Determine the (x, y) coordinate at the center of the cell enclosing the given text.  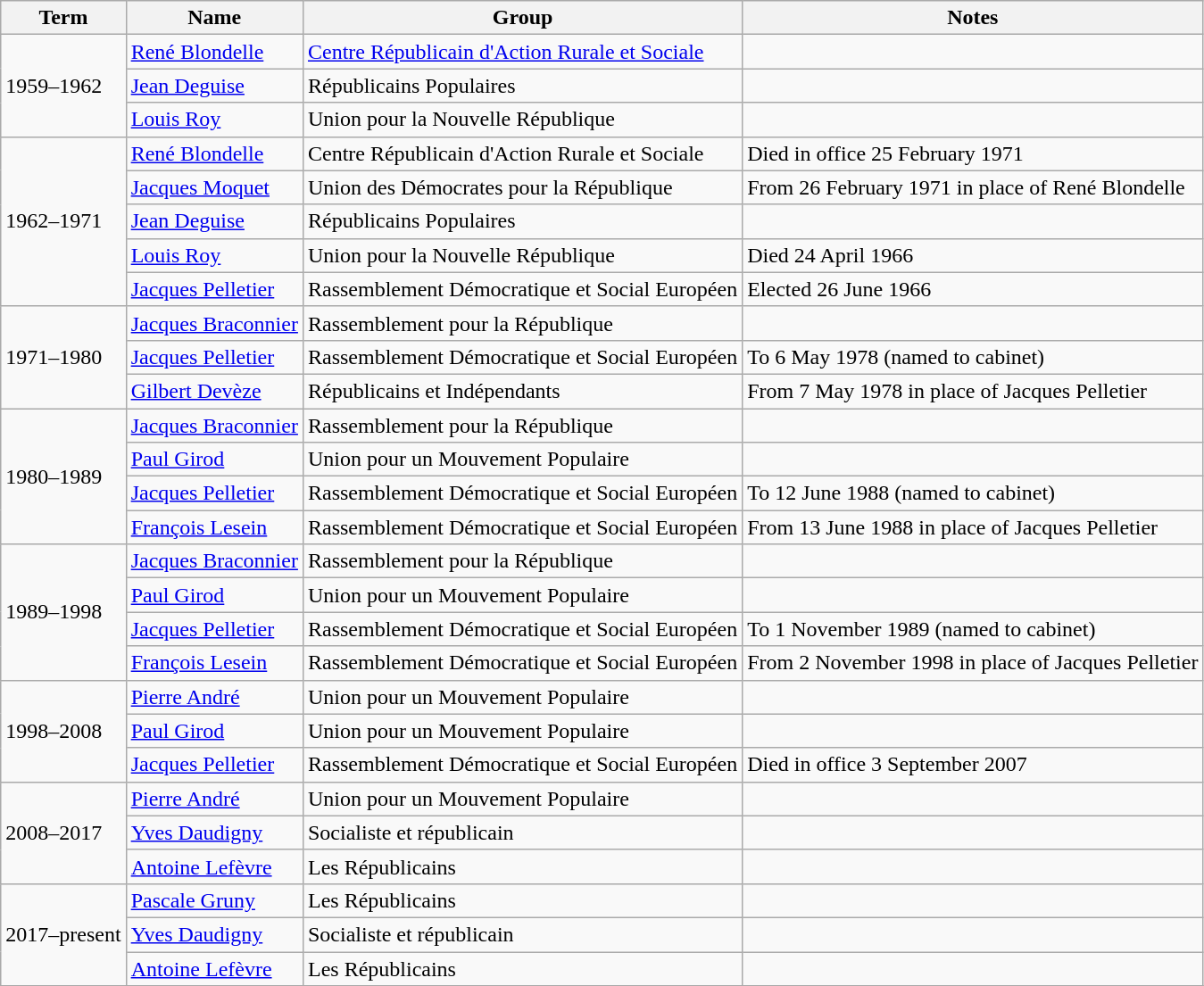
2008–2017 (63, 833)
To 6 May 1978 (named to cabinet) (973, 357)
To 1 November 1989 (named to cabinet) (973, 629)
Jacques Moquet (214, 187)
1998–2008 (63, 731)
1959–1962 (63, 86)
1962–1971 (63, 221)
Union des Démocrates pour la République (522, 187)
Group (522, 18)
From 13 June 1988 in place of Jacques Pelletier (973, 527)
Term (63, 18)
2017–present (63, 934)
Notes (973, 18)
To 12 June 1988 (named to cabinet) (973, 493)
1989–1998 (63, 612)
Gilbert Devèze (214, 391)
1980–1989 (63, 476)
Républicains et Indépendants (522, 391)
1971–1980 (63, 357)
Elected 26 June 1966 (973, 289)
Died in office 3 September 2007 (973, 765)
From 7 May 1978 in place of Jacques Pelletier (973, 391)
Name (214, 18)
Pascale Gruny (214, 900)
Died in office 25 February 1971 (973, 153)
Died 24 April 1966 (973, 255)
From 26 February 1971 in place of René Blondelle (973, 187)
From 2 November 1998 in place of Jacques Pelletier (973, 663)
